Find where the given text appears and provide that cell's center as [X, Y] coordinate. 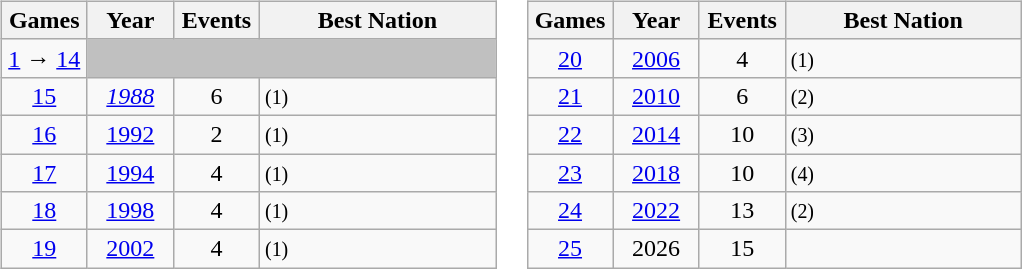
2006 [656, 58]
21 [570, 96]
2014 [656, 134]
1992 [130, 134]
16 [44, 134]
2002 [130, 249]
13 [742, 211]
2022 [656, 211]
1988 [130, 96]
(4) [903, 173]
1998 [130, 211]
17 [44, 173]
22 [570, 134]
(3) [903, 134]
20 [570, 58]
1994 [130, 173]
24 [570, 211]
19 [44, 249]
2010 [656, 96]
23 [570, 173]
25 [570, 249]
2026 [656, 249]
1 → 14 [44, 58]
2018 [656, 173]
2 [216, 134]
18 [44, 211]
